Detect which cell encompasses the target text, then output its (x, y) center coordinate. 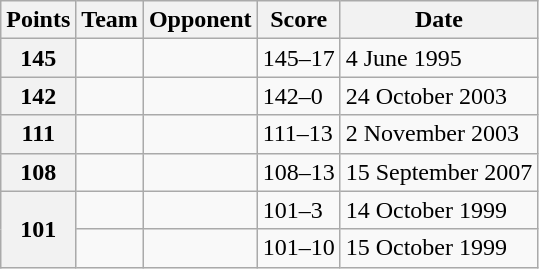
108 (38, 172)
Score (298, 20)
142 (38, 96)
4 June 1995 (439, 58)
145–17 (298, 58)
142–0 (298, 96)
101 (38, 229)
15 October 1999 (439, 248)
101–10 (298, 248)
108–13 (298, 172)
Team (110, 20)
Opponent (200, 20)
101–3 (298, 210)
24 October 2003 (439, 96)
Date (439, 20)
111–13 (298, 134)
14 October 1999 (439, 210)
Points (38, 20)
15 September 2007 (439, 172)
111 (38, 134)
2 November 2003 (439, 134)
145 (38, 58)
